Return [x, y] of the center of cell containing provided text 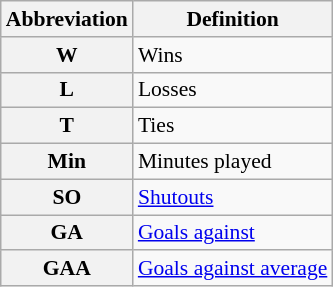
SO [67, 197]
Minutes played [233, 162]
W [67, 55]
Definition [233, 19]
Losses [233, 90]
Abbreviation [67, 19]
Wins [233, 55]
Ties [233, 126]
Min [67, 162]
T [67, 126]
GA [67, 233]
L [67, 90]
Goals against [233, 233]
GAA [67, 269]
Shutouts [233, 197]
Goals against average [233, 269]
